From the cell containing the given text, extract its center point as [X, Y] coordinate. 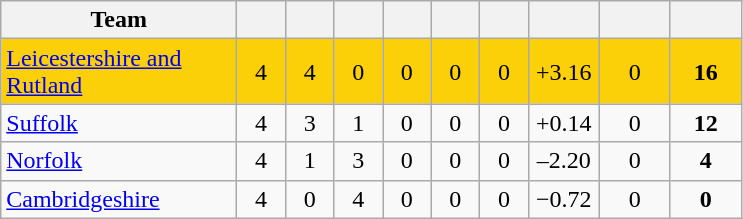
+3.16 [564, 72]
12 [706, 123]
–2.20 [564, 161]
Cambridgeshire [119, 199]
16 [706, 72]
+0.14 [564, 123]
Norfolk [119, 161]
Suffolk [119, 123]
Team [119, 20]
−0.72 [564, 199]
Leicestershire and Rutland [119, 72]
